Pinpoint the cell where the given text exists, returning its [x, y] midpoint coordinate. 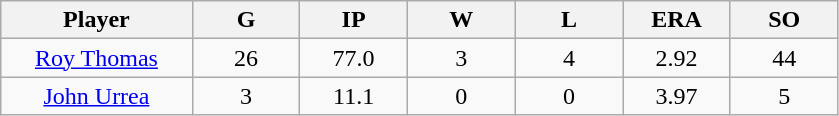
2.92 [677, 58]
4 [569, 58]
77.0 [354, 58]
Roy Thomas [96, 58]
W [461, 20]
26 [246, 58]
11.1 [354, 96]
5 [784, 96]
John Urrea [96, 96]
G [246, 20]
SO [784, 20]
44 [784, 58]
L [569, 20]
ERA [677, 20]
Player [96, 20]
IP [354, 20]
3.97 [677, 96]
